Scan for the cell matching the given text and deliver its [x, y] coordinate at center. 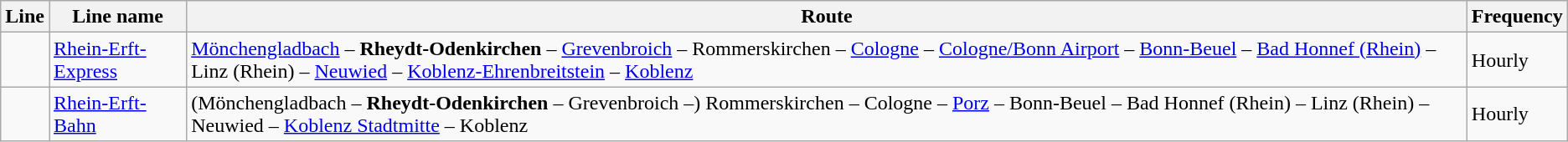
Line name [117, 17]
Rhein-Erft-Bahn [117, 114]
Frequency [1517, 17]
Rhein-Erft-Express [117, 60]
Route [828, 17]
Line [25, 17]
